Find where the given text appears and provide that cell's center as [x, y] coordinate. 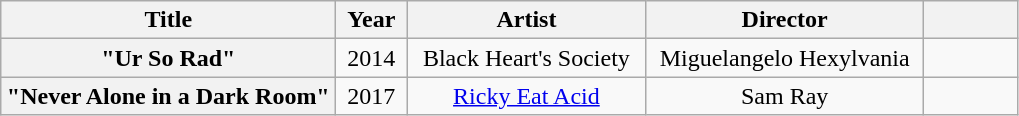
Director [784, 20]
Title [168, 20]
Miguelangelo Hexylvania [784, 58]
Ricky Eat Acid [526, 96]
Black Heart's Society [526, 58]
"Never Alone in a Dark Room" [168, 96]
2017 [372, 96]
2014 [372, 58]
Artist [526, 20]
"Ur So Rad" [168, 58]
Sam Ray [784, 96]
Year [372, 20]
